For the text-containing cell, return its midpoint in [X, Y] coordinate format. 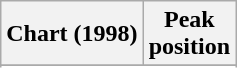
Peakposition [189, 34]
Chart (1998) [72, 34]
